Capture the cell that displays the provided text and extract its [x, y] central coordinate. 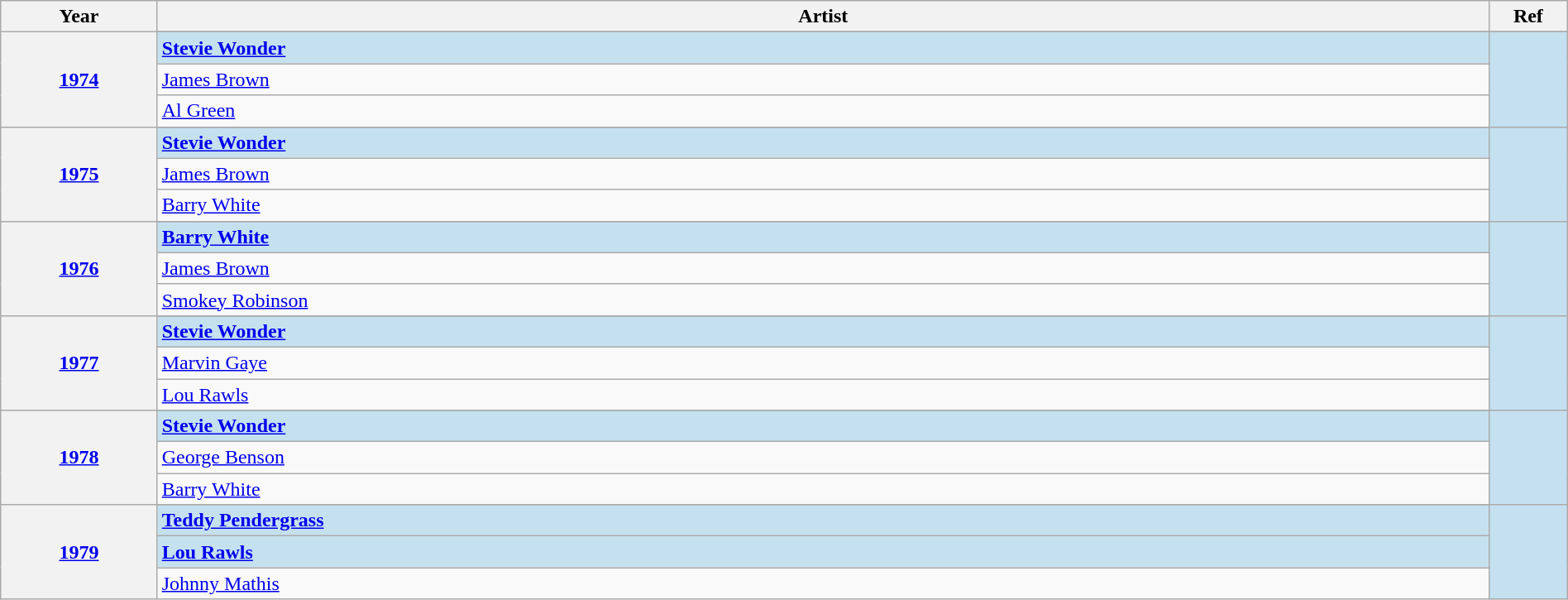
Year [79, 17]
1976 [79, 268]
1975 [79, 174]
Al Green [823, 111]
Teddy Pendergrass [823, 521]
Artist [823, 17]
Marvin Gaye [823, 362]
1978 [79, 458]
Johnny Mathis [823, 583]
Smokey Robinson [823, 300]
1974 [79, 79]
1977 [79, 362]
1979 [79, 552]
George Benson [823, 458]
Ref [1528, 17]
